Output the [x, y] coordinate of the center of the cell containing the given text.  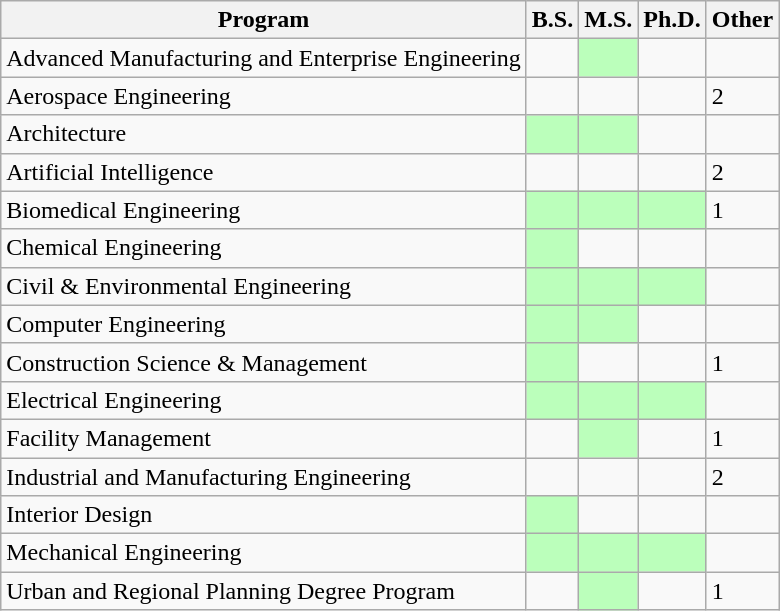
Architecture [264, 134]
Biomedical Engineering [264, 210]
Ph.D. [672, 20]
Civil & Environmental Engineering [264, 286]
B.S. [552, 20]
Mechanical Engineering [264, 553]
Urban and Regional Planning Degree Program [264, 591]
Facility Management [264, 438]
Computer Engineering [264, 324]
Program [264, 20]
Industrial and Manufacturing Engineering [264, 477]
Artificial Intelligence [264, 172]
M.S. [608, 20]
Aerospace Engineering [264, 96]
Advanced Manufacturing and Enterprise Engineering [264, 58]
Construction Science & Management [264, 362]
Other [742, 20]
Chemical Engineering [264, 248]
Interior Design [264, 515]
Electrical Engineering [264, 400]
